Detect which cell encompasses the target text, then output its [x, y] center coordinate. 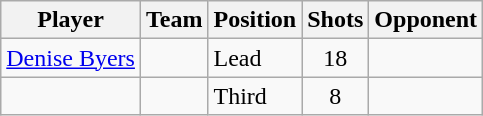
Lead [255, 58]
Denise Byers [71, 58]
Team [174, 20]
8 [336, 96]
Player [71, 20]
Shots [336, 20]
Position [255, 20]
Third [255, 96]
Opponent [426, 20]
18 [336, 58]
